Pinpoint the cell where the given text exists, returning its (X, Y) midpoint coordinate. 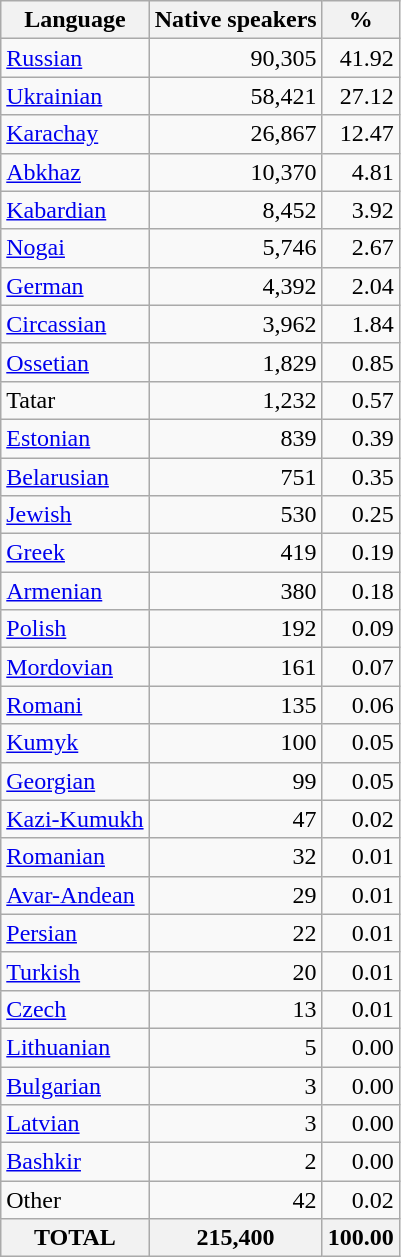
1.84 (360, 324)
Other (75, 1200)
Abkhaz (75, 172)
58,421 (236, 96)
0.35 (360, 477)
215,400 (236, 1238)
530 (236, 515)
Jewish (75, 515)
Tatar (75, 400)
0.19 (360, 553)
0.06 (360, 705)
192 (236, 629)
751 (236, 477)
Bashkir (75, 1162)
Greek (75, 553)
Latvian (75, 1124)
0.09 (360, 629)
Russian (75, 58)
Kazi-Kumukh (75, 819)
Persian (75, 933)
Czech (75, 1009)
Nogai (75, 248)
3.92 (360, 210)
100 (236, 743)
2.67 (360, 248)
TOTAL (75, 1238)
419 (236, 553)
5 (236, 1047)
1,232 (236, 400)
22 (236, 933)
0.25 (360, 515)
% (360, 20)
90,305 (236, 58)
0.07 (360, 667)
99 (236, 781)
Turkish (75, 971)
Language (75, 20)
Karachay (75, 134)
161 (236, 667)
Romanian (75, 857)
32 (236, 857)
0.18 (360, 591)
Armenian (75, 591)
0.39 (360, 438)
29 (236, 895)
5,746 (236, 248)
Belarusian (75, 477)
Polish (75, 629)
Ossetian (75, 362)
10,370 (236, 172)
Bulgarian (75, 1085)
Kumyk (75, 743)
42 (236, 1200)
German (75, 286)
13 (236, 1009)
4,392 (236, 286)
380 (236, 591)
Circassian (75, 324)
Estonian (75, 438)
20 (236, 971)
27.12 (360, 96)
135 (236, 705)
Kabardian (75, 210)
Georgian (75, 781)
839 (236, 438)
8,452 (236, 210)
41.92 (360, 58)
Mordovian (75, 667)
Lithuanian (75, 1047)
2 (236, 1162)
2.04 (360, 286)
Romani (75, 705)
3,962 (236, 324)
47 (236, 819)
Avar-Andean (75, 895)
0.57 (360, 400)
0.85 (360, 362)
Native speakers (236, 20)
100.00 (360, 1238)
12.47 (360, 134)
1,829 (236, 362)
26,867 (236, 134)
Ukrainian (75, 96)
4.81 (360, 172)
